Identify which cell holds the provided text, then report its [x, y] central coordinate. 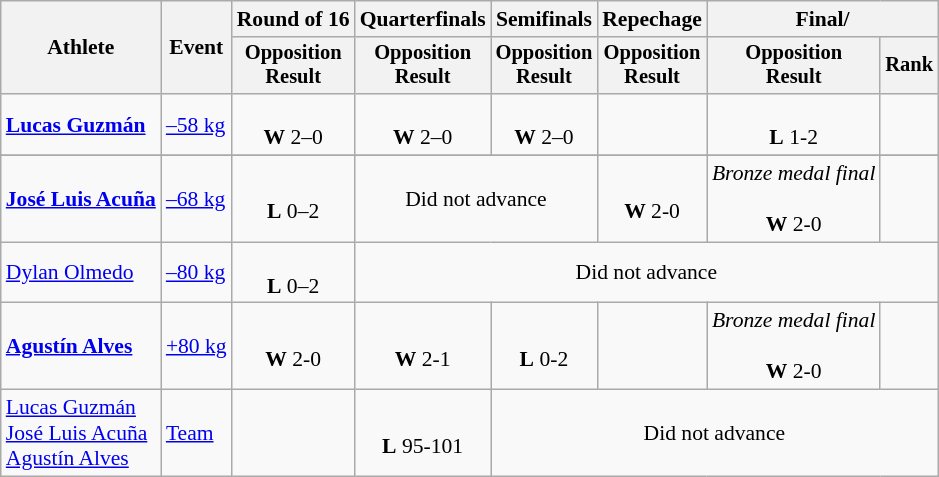
–68 kg [196, 200]
Athlete [81, 48]
Lucas GuzmánJosé Luis AcuñaAgustín Alves [81, 434]
L 95-101 [423, 434]
Round of 16 [294, 19]
–58 kg [196, 124]
Team [196, 434]
Semifinals [544, 19]
+80 kg [196, 346]
Lucas Guzmán [81, 124]
Quarterfinals [423, 19]
Final/ [822, 19]
Agustín Alves [81, 346]
–80 kg [196, 272]
W 2-1 [423, 346]
Event [196, 48]
Rank [909, 66]
L 0-2 [544, 346]
Dylan Olmedo [81, 272]
L 1-2 [794, 124]
Repechage [652, 19]
José Luis Acuña [81, 200]
